Find where the given text appears and provide that cell's center as [X, Y] coordinate. 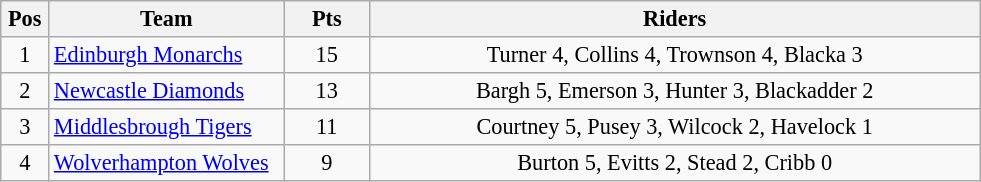
Newcastle Diamonds [166, 90]
1 [25, 55]
11 [326, 126]
Burton 5, Evitts 2, Stead 2, Cribb 0 [674, 162]
Pts [326, 19]
Wolverhampton Wolves [166, 162]
Team [166, 19]
4 [25, 162]
Turner 4, Collins 4, Trownson 4, Blacka 3 [674, 55]
Middlesbrough Tigers [166, 126]
Courtney 5, Pusey 3, Wilcock 2, Havelock 1 [674, 126]
9 [326, 162]
3 [25, 126]
Riders [674, 19]
13 [326, 90]
Pos [25, 19]
Edinburgh Monarchs [166, 55]
15 [326, 55]
Bargh 5, Emerson 3, Hunter 3, Blackadder 2 [674, 90]
2 [25, 90]
